Return (X, Y) of the center of cell containing provided text 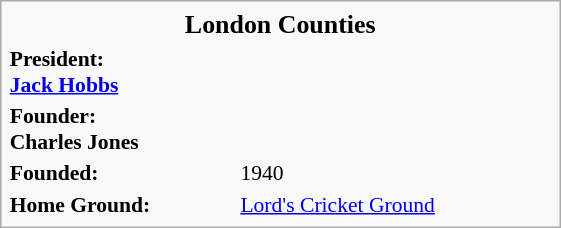
1940 (396, 173)
Founded: (122, 173)
Lord's Cricket Ground (396, 204)
Founder:Charles Jones (122, 129)
London Counties (280, 26)
Home Ground: (122, 204)
President:Jack Hobbs (122, 72)
